Provide the (X, Y) coordinate of the cell's center where the given text is located.  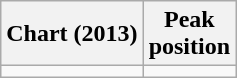
Chart (2013) (72, 34)
Peakposition (189, 34)
